For the text-containing cell, return its midpoint in [X, Y] coordinate format. 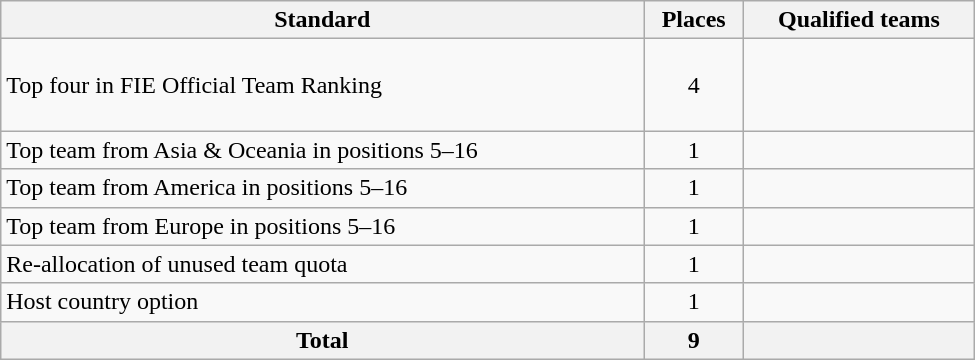
Standard [322, 20]
Places [694, 20]
Re-allocation of unused team quota [322, 264]
Top team from Asia & Oceania in positions 5–16 [322, 150]
4 [694, 85]
Top team from Europe in positions 5–16 [322, 226]
Total [322, 340]
9 [694, 340]
Host country option [322, 302]
Top team from America in positions 5–16 [322, 188]
Top four in FIE Official Team Ranking [322, 85]
Qualified teams [860, 20]
